From the cell containing the given text, extract its center point as (x, y) coordinate. 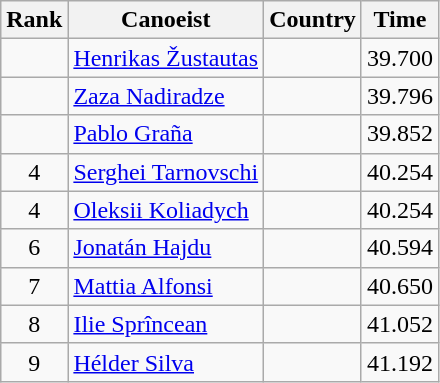
Time (400, 20)
40.650 (400, 286)
Ilie Sprîncean (166, 324)
Mattia Alfonsi (166, 286)
Serghei Tarnovschi (166, 172)
Rank (34, 20)
Oleksii Koliadych (166, 210)
39.852 (400, 134)
Henrikas Žustautas (166, 58)
40.594 (400, 248)
41.052 (400, 324)
39.700 (400, 58)
8 (34, 324)
Jonatán Hajdu (166, 248)
Country (313, 20)
Zaza Nadiradze (166, 96)
9 (34, 362)
Canoeist (166, 20)
6 (34, 248)
7 (34, 286)
Hélder Silva (166, 362)
39.796 (400, 96)
41.192 (400, 362)
Pablo Graña (166, 134)
